Detect which cell encompasses the target text, then output its [X, Y] center coordinate. 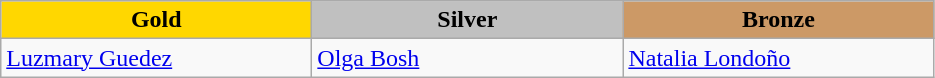
Olga Bosh [468, 58]
Luzmary Guedez [156, 58]
Bronze [778, 20]
Silver [468, 20]
Gold [156, 20]
Natalia Londoño [778, 58]
